Capture the cell that displays the provided text and extract its (x, y) central coordinate. 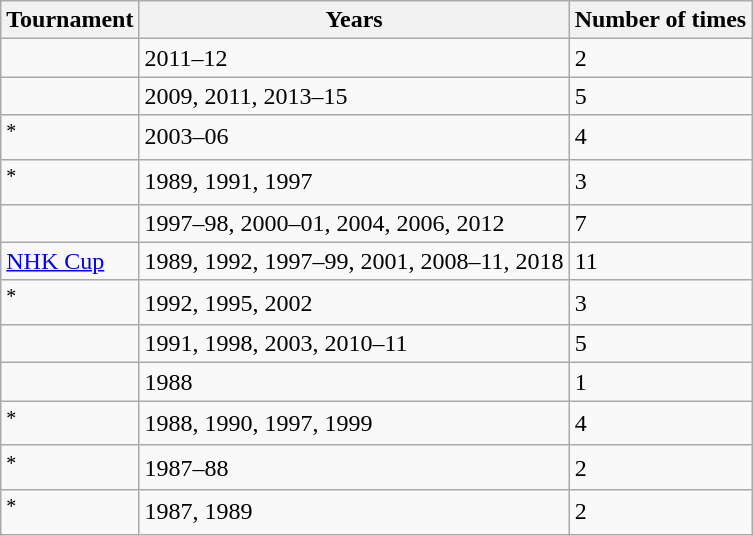
1 (660, 382)
1987, 1989 (354, 512)
1988 (354, 382)
11 (660, 261)
Number of times (660, 20)
2011–12 (354, 58)
NHK Cup (70, 261)
1988, 1990, 1997, 1999 (354, 424)
Years (354, 20)
1989, 1991, 1997 (354, 182)
1989, 1992, 1997–99, 2001, 2008–11, 2018 (354, 261)
7 (660, 223)
1992, 1995, 2002 (354, 302)
2009, 2011, 2013–15 (354, 96)
1991, 1998, 2003, 2010–11 (354, 344)
2003–06 (354, 138)
Tournament (70, 20)
1987–88 (354, 468)
1997–98, 2000–01, 2004, 2006, 2012 (354, 223)
